Return the [X, Y] coordinate for the center point of the cell that contains the specified text.  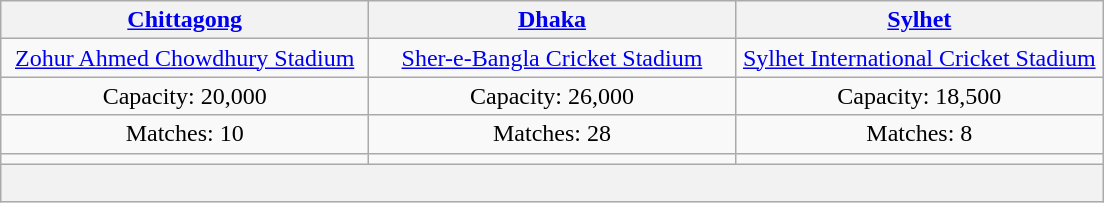
Capacity: 20,000 [184, 96]
Matches: 10 [184, 134]
Sylhet International Cricket Stadium [920, 58]
Capacity: 26,000 [552, 96]
Zohur Ahmed Chowdhury Stadium [184, 58]
Matches: 28 [552, 134]
Dhaka [552, 20]
Matches: 8 [920, 134]
Chittagong [184, 20]
Sylhet [920, 20]
Capacity: 18,500 [920, 96]
Sher-e-Bangla Cricket Stadium [552, 58]
